Return the [x, y] coordinate for the center point of the cell that contains the specified text.  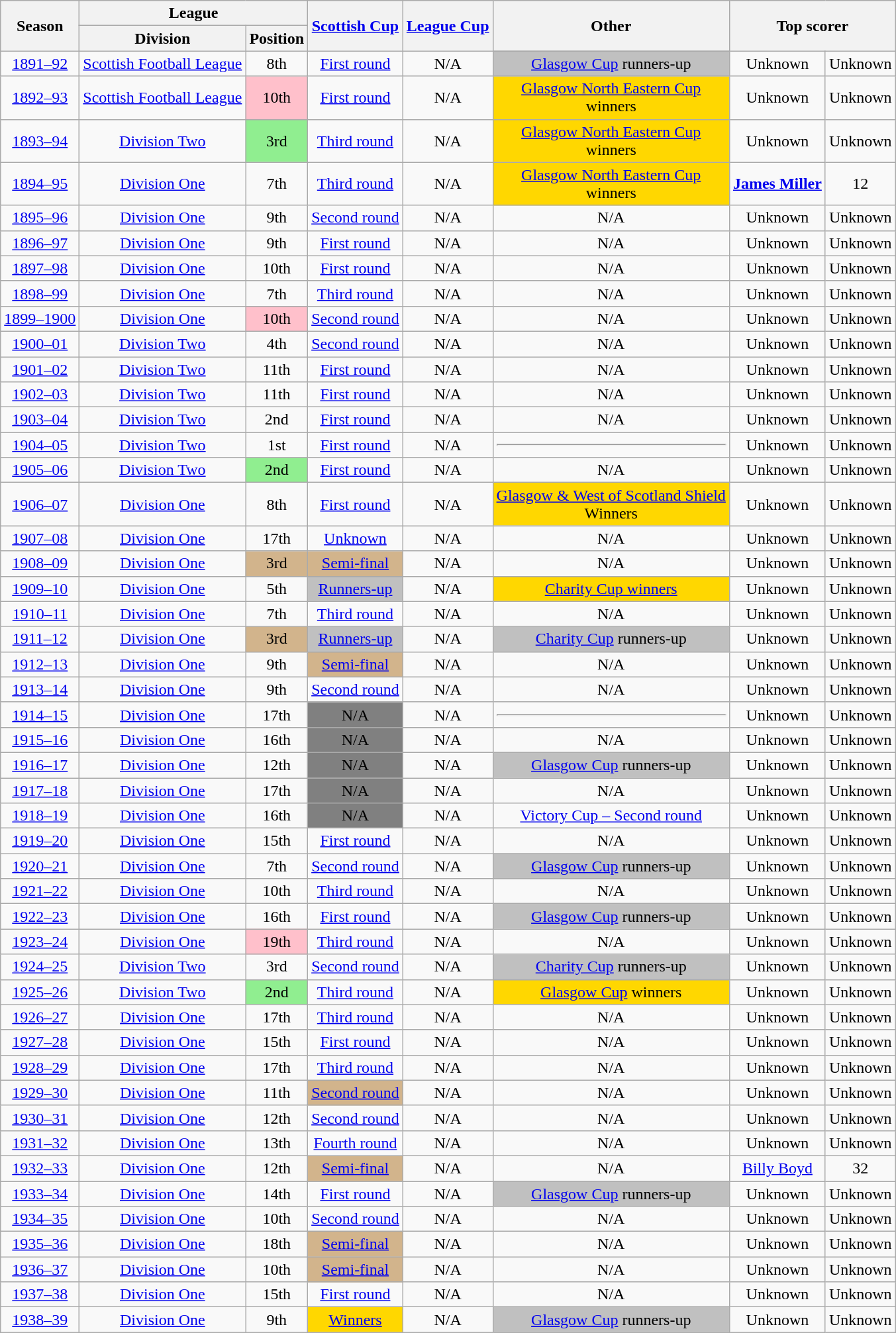
1922–23 [40, 916]
Charity Cup winners [611, 589]
1911–12 [40, 639]
1917–18 [40, 790]
1935–36 [40, 1244]
1899–1900 [40, 319]
12 [860, 184]
5th [277, 589]
1900–01 [40, 344]
1933–34 [40, 1194]
32 [860, 1168]
1894–95 [40, 184]
14th [277, 1194]
1925–26 [40, 992]
Glasgow Cup winners [611, 992]
1891–92 [40, 64]
1905–06 [40, 470]
1892–93 [40, 98]
1906–07 [40, 505]
League Cup [448, 26]
1897–98 [40, 268]
Other [611, 26]
1898–99 [40, 293]
1895–96 [40, 218]
13th [277, 1143]
4th [277, 344]
18th [277, 1244]
1924–25 [40, 967]
Victory Cup – Second round [611, 816]
1932–33 [40, 1168]
1910–11 [40, 614]
1904–05 [40, 445]
1918–19 [40, 816]
1921–22 [40, 891]
1920–21 [40, 866]
1937–38 [40, 1295]
1915–16 [40, 740]
Season [40, 26]
Winners [356, 1320]
League [193, 13]
Division [163, 38]
1930–31 [40, 1118]
1929–30 [40, 1093]
1936–37 [40, 1269]
1931–32 [40, 1143]
1928–29 [40, 1067]
1893–94 [40, 140]
Top scorer [812, 26]
James Miller [777, 184]
1926–27 [40, 1017]
1923–24 [40, 942]
1934–35 [40, 1219]
Billy Boyd [777, 1168]
1896–97 [40, 243]
1st [277, 445]
Position [277, 38]
1901–02 [40, 369]
1903–04 [40, 420]
1919–20 [40, 841]
1916–17 [40, 765]
Glasgow & West of Scotland ShieldWinners [611, 505]
1914–15 [40, 715]
1927–28 [40, 1042]
1902–03 [40, 395]
1908–09 [40, 564]
1909–10 [40, 589]
Scottish Cup [356, 26]
Fourth round [356, 1143]
1912–13 [40, 664]
19th [277, 942]
1907–08 [40, 538]
1913–14 [40, 689]
1938–39 [40, 1320]
